For the text-containing cell, return its midpoint in (X, Y) coordinate format. 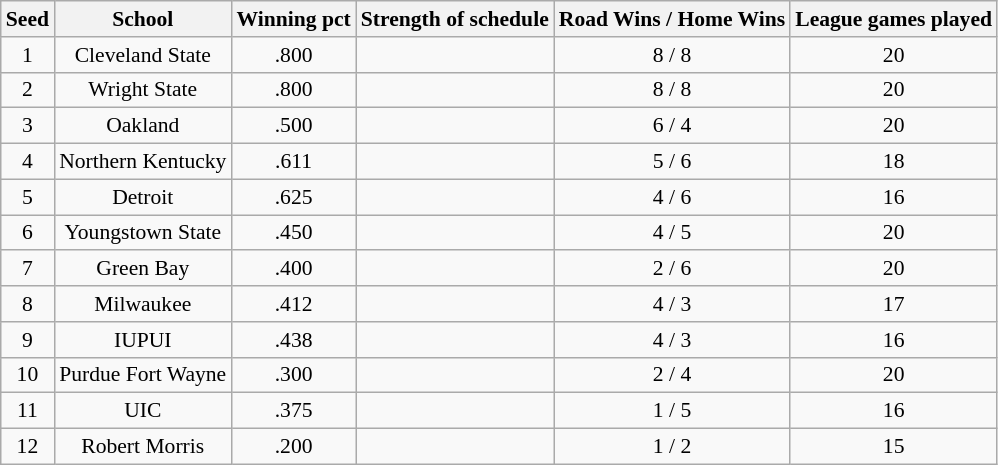
Strength of schedule (455, 19)
IUPUI (142, 340)
10 (28, 375)
8 (28, 304)
Green Bay (142, 269)
11 (28, 411)
.611 (293, 162)
2 / 4 (672, 375)
5 / 6 (672, 162)
.300 (293, 375)
Purdue Fort Wayne (142, 375)
.200 (293, 447)
1 / 2 (672, 447)
Northern Kentucky (142, 162)
Youngstown State (142, 233)
15 (894, 447)
Cleveland State (142, 55)
12 (28, 447)
.438 (293, 340)
Winning pct (293, 19)
6 / 4 (672, 126)
1 (28, 55)
UIC (142, 411)
.450 (293, 233)
.625 (293, 197)
4 / 5 (672, 233)
18 (894, 162)
6 (28, 233)
2 (28, 90)
Road Wins / Home Wins (672, 19)
Detroit (142, 197)
League games played (894, 19)
3 (28, 126)
4 (28, 162)
Oakland (142, 126)
Seed (28, 19)
7 (28, 269)
School (142, 19)
.412 (293, 304)
.400 (293, 269)
1 / 5 (672, 411)
Robert Morris (142, 447)
.500 (293, 126)
.375 (293, 411)
9 (28, 340)
Milwaukee (142, 304)
2 / 6 (672, 269)
5 (28, 197)
17 (894, 304)
4 / 6 (672, 197)
Wright State (142, 90)
